From the cell containing the given text, extract its center point as (X, Y) coordinate. 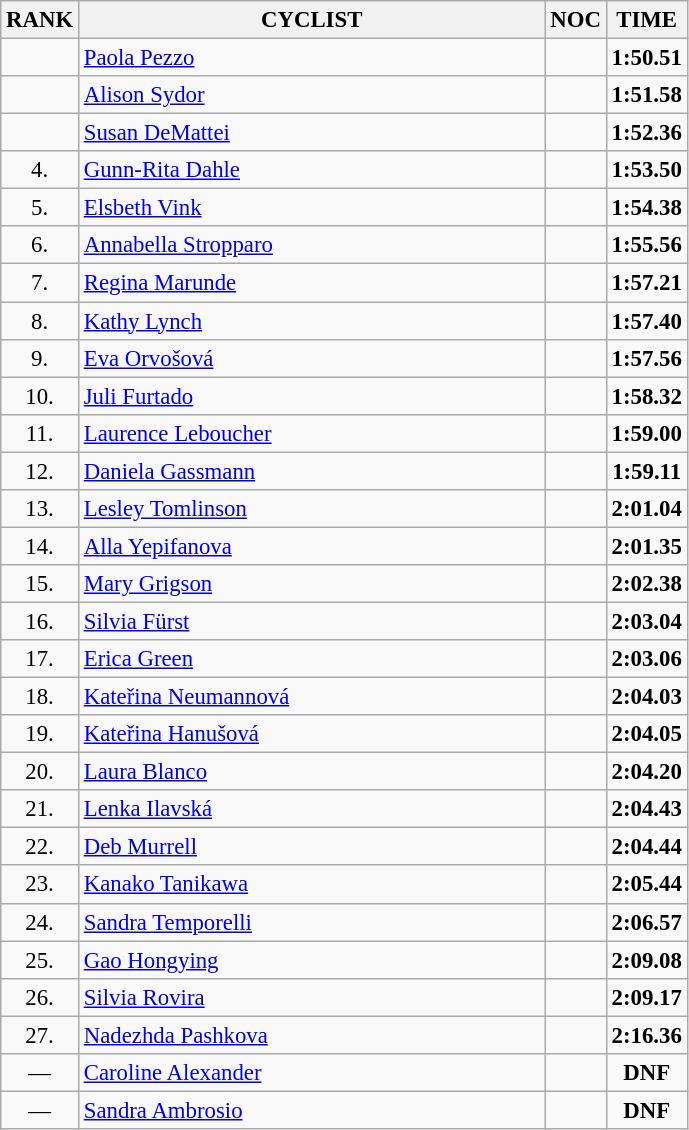
21. (40, 809)
2:09.08 (646, 960)
Mary Grigson (312, 584)
1:59.11 (646, 471)
CYCLIST (312, 20)
Deb Murrell (312, 847)
27. (40, 1035)
6. (40, 245)
19. (40, 734)
Laurence Leboucher (312, 433)
1:57.21 (646, 283)
5. (40, 208)
2:04.44 (646, 847)
2:06.57 (646, 922)
Lenka Ilavská (312, 809)
Annabella Stropparo (312, 245)
1:57.56 (646, 358)
18. (40, 697)
Kanako Tanikawa (312, 885)
9. (40, 358)
2:01.35 (646, 546)
Nadezhda Pashkova (312, 1035)
Regina Marunde (312, 283)
Kathy Lynch (312, 321)
2:04.03 (646, 697)
22. (40, 847)
Elsbeth Vink (312, 208)
Caroline Alexander (312, 1073)
2:03.06 (646, 659)
12. (40, 471)
Susan DeMattei (312, 133)
2:04.20 (646, 772)
Kateřina Neumannová (312, 697)
TIME (646, 20)
Kateřina Hanušová (312, 734)
1:58.32 (646, 396)
Silvia Rovira (312, 997)
2:03.04 (646, 621)
NOC (576, 20)
2:01.04 (646, 509)
Alla Yepifanova (312, 546)
1:59.00 (646, 433)
Paola Pezzo (312, 58)
20. (40, 772)
2:16.36 (646, 1035)
1:52.36 (646, 133)
Sandra Temporelli (312, 922)
8. (40, 321)
24. (40, 922)
1:53.50 (646, 170)
14. (40, 546)
2:04.43 (646, 809)
26. (40, 997)
2:05.44 (646, 885)
Gao Hongying (312, 960)
15. (40, 584)
2:02.38 (646, 584)
17. (40, 659)
7. (40, 283)
Juli Furtado (312, 396)
Erica Green (312, 659)
Alison Sydor (312, 95)
1:51.58 (646, 95)
1:57.40 (646, 321)
Lesley Tomlinson (312, 509)
Eva Orvošová (312, 358)
2:04.05 (646, 734)
13. (40, 509)
25. (40, 960)
Gunn-Rita Dahle (312, 170)
11. (40, 433)
Sandra Ambrosio (312, 1110)
Daniela Gassmann (312, 471)
Silvia Fürst (312, 621)
16. (40, 621)
2:09.17 (646, 997)
1:54.38 (646, 208)
1:50.51 (646, 58)
23. (40, 885)
Laura Blanco (312, 772)
10. (40, 396)
4. (40, 170)
1:55.56 (646, 245)
RANK (40, 20)
